Locate the cell with the specified text and output its [X, Y] center coordinate. 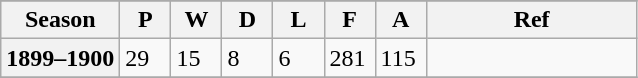
15 [196, 58]
D [248, 20]
P [146, 20]
Season [60, 20]
29 [146, 58]
115 [400, 58]
Ref [532, 20]
281 [350, 58]
F [350, 20]
6 [298, 58]
W [196, 20]
L [298, 20]
8 [248, 58]
A [400, 20]
1899–1900 [60, 58]
